Locate the cell with the specified text and output its [X, Y] center coordinate. 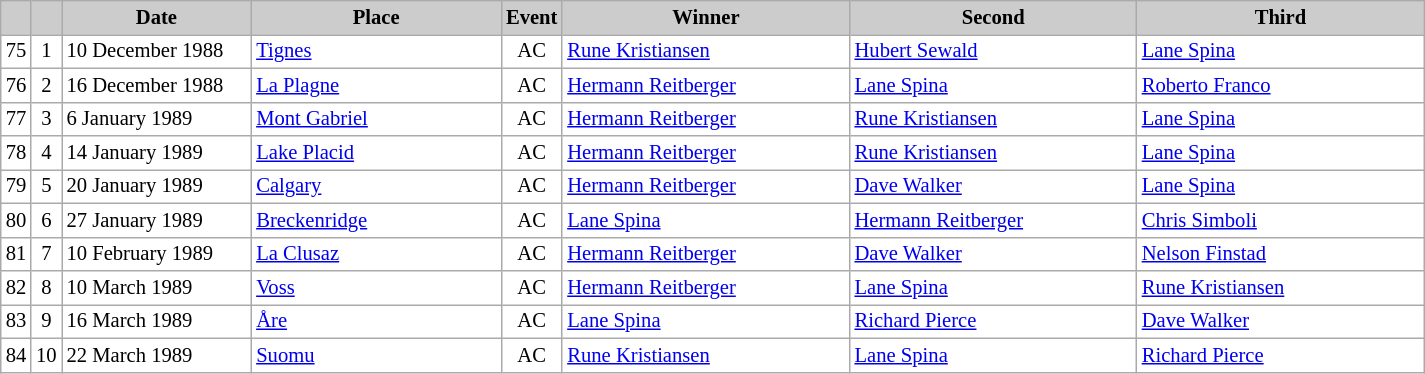
Suomu [376, 355]
Event [532, 17]
3 [46, 119]
83 [16, 321]
77 [16, 119]
16 December 1988 [157, 85]
80 [16, 220]
81 [16, 254]
10 February 1989 [157, 254]
Place [376, 17]
14 January 1989 [157, 153]
Tignes [376, 51]
82 [16, 287]
5 [46, 186]
Breckenridge [376, 220]
4 [46, 153]
Voss [376, 287]
84 [16, 355]
Hubert Sewald [994, 51]
Mont Gabriel [376, 119]
Third [1280, 17]
10 [46, 355]
Date [157, 17]
75 [16, 51]
Second [994, 17]
Lake Placid [376, 153]
Nelson Finstad [1280, 254]
22 March 1989 [157, 355]
6 January 1989 [157, 119]
76 [16, 85]
78 [16, 153]
Åre [376, 321]
Winner [706, 17]
16 March 1989 [157, 321]
9 [46, 321]
Roberto Franco [1280, 85]
Chris Simboli [1280, 220]
79 [16, 186]
2 [46, 85]
8 [46, 287]
10 December 1988 [157, 51]
La Clusaz [376, 254]
20 January 1989 [157, 186]
27 January 1989 [157, 220]
10 March 1989 [157, 287]
La Plagne [376, 85]
6 [46, 220]
7 [46, 254]
1 [46, 51]
Calgary [376, 186]
